From the cell containing the given text, extract its center point as (X, Y) coordinate. 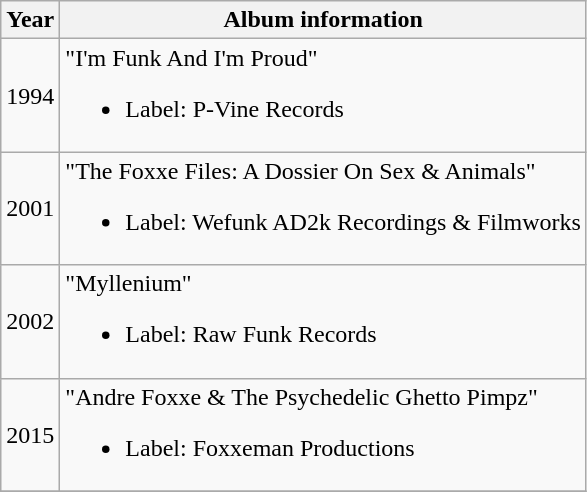
Album information (324, 20)
"I'm Funk And I'm Proud"Label: P-Vine Records (324, 96)
"Myllenium"Label: Raw Funk Records (324, 322)
"The Foxxe Files: A Dossier On Sex & Animals"Label: Wefunk AD2k Recordings & Filmworks (324, 208)
"Andre Foxxe & The Psychedelic Ghetto Pimpz"Label: Foxxeman Productions (324, 434)
2001 (30, 208)
2002 (30, 322)
2015 (30, 434)
1994 (30, 96)
Year (30, 20)
